Search for the cell housing the specified text and yield its [X, Y] center coordinate. 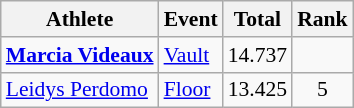
Floor [191, 90]
14.737 [258, 55]
Athlete [80, 19]
Rank [322, 19]
13.425 [258, 90]
5 [322, 90]
Total [258, 19]
Event [191, 19]
Vault [191, 55]
Marcia Videaux [80, 55]
Leidys Perdomo [80, 90]
